Detect which cell encompasses the target text, then output its (x, y) center coordinate. 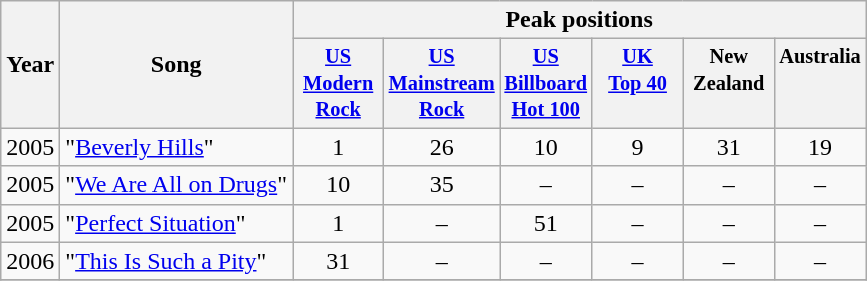
Year (30, 64)
19 (820, 147)
New Zealand (728, 84)
"This Is Such a Pity" (176, 261)
26 (442, 147)
Peak positions (580, 20)
USMainstream Rock (442, 84)
"We Are All on Drugs" (176, 185)
51 (546, 223)
9 (638, 147)
2006 (30, 261)
Song (176, 64)
UKTop 40 (638, 84)
35 (442, 185)
USBillboardHot 100 (546, 84)
"Perfect Situation" (176, 223)
"Beverly Hills" (176, 147)
Australia (820, 84)
US Modern Rock (338, 84)
